Search for the cell housing the specified text and yield its [X, Y] center coordinate. 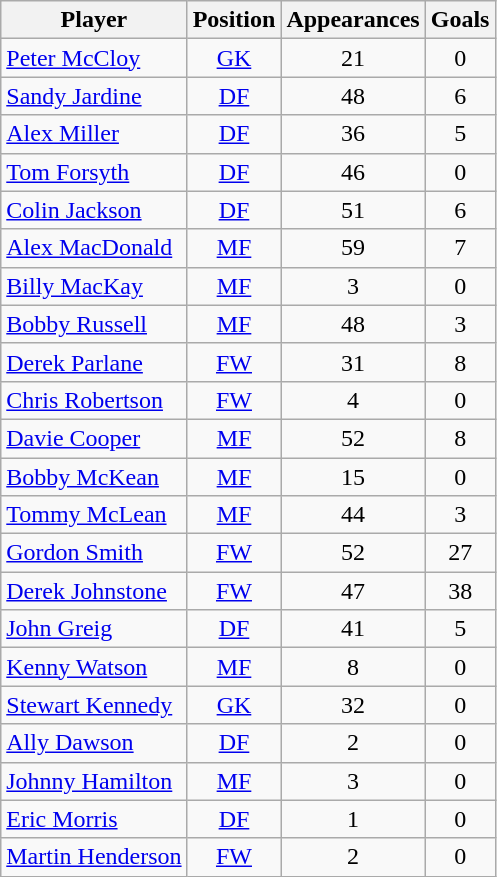
46 [353, 172]
32 [353, 705]
Davie Cooper [94, 438]
Position [234, 20]
Ally Dawson [94, 743]
Appearances [353, 20]
Alex Miller [94, 134]
John Greig [94, 629]
Tommy McLean [94, 515]
Martin Henderson [94, 857]
15 [353, 477]
Bobby Russell [94, 324]
Alex MacDonald [94, 248]
Eric Morris [94, 819]
Bobby McKean [94, 477]
47 [353, 591]
Johnny Hamilton [94, 781]
51 [353, 210]
Goals [460, 20]
21 [353, 58]
Peter McCloy [94, 58]
59 [353, 248]
36 [353, 134]
4 [353, 400]
Stewart Kennedy [94, 705]
Derek Johnstone [94, 591]
Tom Forsyth [94, 172]
Player [94, 20]
44 [353, 515]
31 [353, 362]
Sandy Jardine [94, 96]
27 [460, 553]
Kenny Watson [94, 667]
Derek Parlane [94, 362]
1 [353, 819]
Billy MacKay [94, 286]
7 [460, 248]
41 [353, 629]
38 [460, 591]
Gordon Smith [94, 553]
Chris Robertson [94, 400]
Colin Jackson [94, 210]
